Detect which cell encompasses the target text, then output its [x, y] center coordinate. 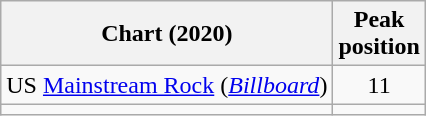
US Mainstream Rock (Billboard) [167, 85]
Chart (2020) [167, 34]
Peakposition [379, 34]
11 [379, 85]
